Locate the cell with the specified text and output its [x, y] center coordinate. 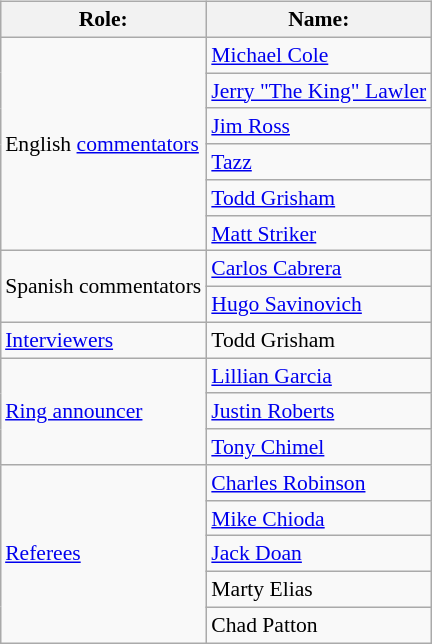
English commentators [103, 144]
Jack Doan [318, 554]
Spanish commentators [103, 286]
Name: [318, 20]
Jim Ross [318, 126]
Lillian Garcia [318, 376]
Tony Chimel [318, 447]
Jerry "The King" Lawler [318, 91]
Chad Patton [318, 625]
Role: [103, 20]
Carlos Cabrera [318, 269]
Interviewers [103, 340]
Matt Striker [318, 233]
Charles Robinson [318, 483]
Referees [103, 554]
Tazz [318, 162]
Michael Cole [318, 55]
Mike Chioda [318, 518]
Justin Roberts [318, 411]
Hugo Savinovich [318, 305]
Marty Elias [318, 590]
Ring announcer [103, 412]
